For the text-containing cell, return its midpoint in (x, y) coordinate format. 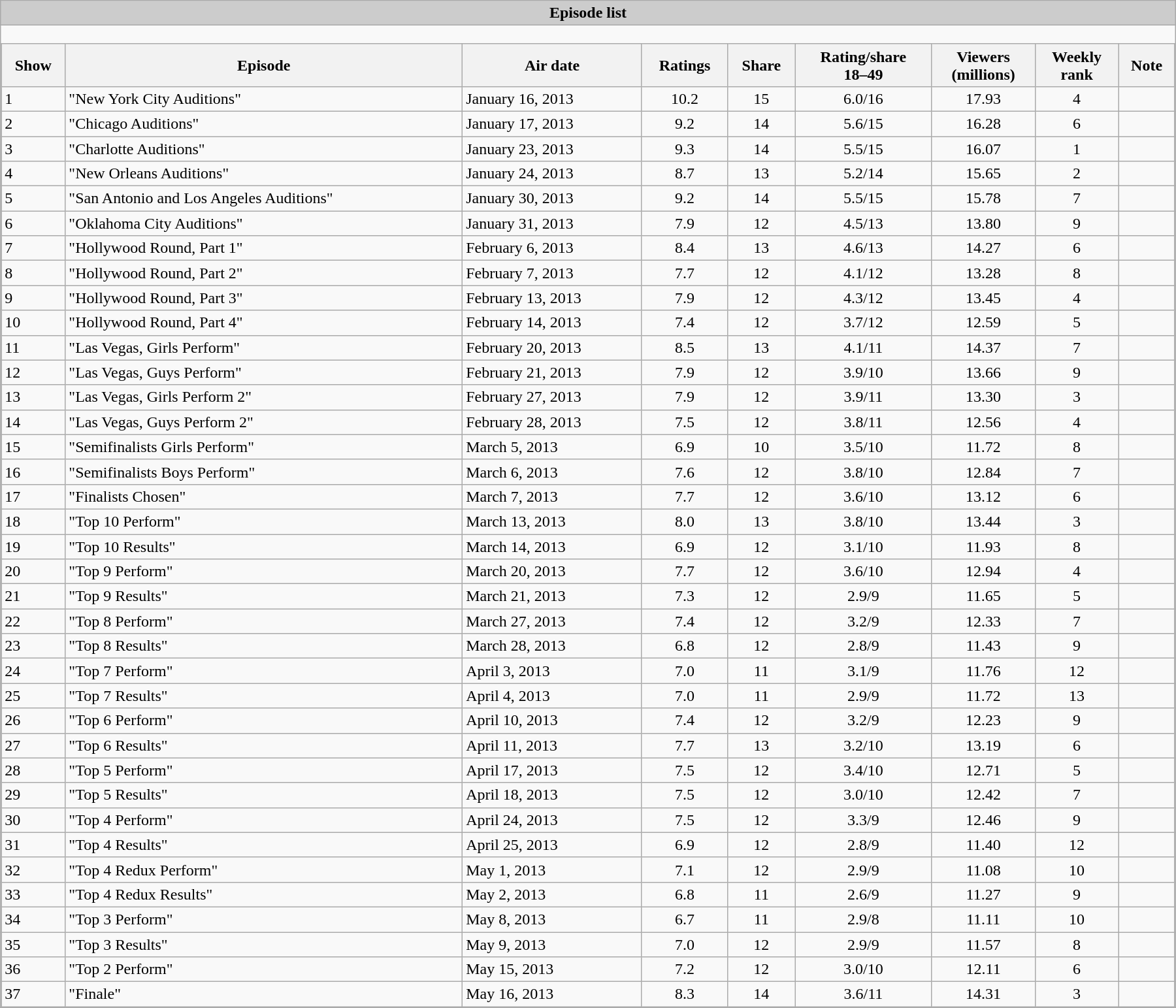
11.57 (984, 944)
3.8/11 (864, 422)
3.1/10 (864, 547)
8.3 (685, 994)
31 (33, 845)
12.46 (984, 820)
"Top 4 Redux Results" (264, 894)
May 9, 2013 (553, 944)
5.2/14 (864, 174)
17 (33, 496)
"Hollywood Round, Part 4" (264, 323)
February 20, 2013 (553, 348)
"Top 8 Perform" (264, 621)
4.1/12 (864, 273)
March 20, 2013 (553, 572)
11.43 (984, 646)
13.28 (984, 273)
20 (33, 572)
"Finalists Chosen" (264, 496)
March 13, 2013 (553, 521)
22 (33, 621)
7.6 (685, 472)
35 (33, 944)
Show (33, 65)
13.19 (984, 745)
12.33 (984, 621)
28 (33, 770)
"Las Vegas, Guys Perform" (264, 372)
April 4, 2013 (553, 696)
24 (33, 671)
February 13, 2013 (553, 298)
"Oklahoma City Auditions" (264, 223)
January 16, 2013 (553, 99)
"Top 8 Results" (264, 646)
32 (33, 870)
4.5/13 (864, 223)
April 18, 2013 (553, 795)
14.27 (984, 248)
8.0 (685, 521)
12.84 (984, 472)
"Top 6 Results" (264, 745)
13.30 (984, 397)
"Top 5 Perform" (264, 770)
3.9/11 (864, 397)
"Top 10 Perform" (264, 521)
3.5/10 (864, 447)
7.1 (685, 870)
37 (33, 994)
8.7 (685, 174)
16.28 (984, 123)
"Hollywood Round, Part 3" (264, 298)
23 (33, 646)
Note (1147, 65)
April 10, 2013 (553, 721)
11.76 (984, 671)
2.6/9 (864, 894)
21 (33, 596)
Episode list (588, 13)
4.1/11 (864, 348)
February 14, 2013 (553, 323)
18 (33, 521)
February 27, 2013 (553, 397)
12.11 (984, 969)
15.65 (984, 174)
11.08 (984, 870)
33 (33, 894)
March 7, 2013 (553, 496)
"Top 2 Perform" (264, 969)
11.11 (984, 919)
15.78 (984, 199)
3.2/10 (864, 745)
13.44 (984, 521)
"New York City Auditions" (264, 99)
February 6, 2013 (553, 248)
"San Antonio and Los Angeles Auditions" (264, 199)
3.3/9 (864, 820)
March 27, 2013 (553, 621)
16 (33, 472)
7.2 (685, 969)
February 28, 2013 (553, 422)
March 5, 2013 (553, 447)
"Top 9 Perform" (264, 572)
6.7 (685, 919)
January 30, 2013 (553, 199)
16.07 (984, 148)
6.0/16 (864, 99)
"Semifinalists Girls Perform" (264, 447)
25 (33, 696)
8.4 (685, 248)
February 7, 2013 (553, 273)
May 15, 2013 (553, 969)
Viewers(millions) (984, 65)
11.27 (984, 894)
"Top 10 Results" (264, 547)
January 17, 2013 (553, 123)
March 21, 2013 (553, 596)
3.7/12 (864, 323)
"Top 5 Results" (264, 795)
April 24, 2013 (553, 820)
"Top 3 Perform" (264, 919)
"Charlotte Auditions" (264, 148)
34 (33, 919)
"Top 9 Results" (264, 596)
April 11, 2013 (553, 745)
12.56 (984, 422)
"Top 7 Perform" (264, 671)
14.37 (984, 348)
36 (33, 969)
27 (33, 745)
"Top 7 Results" (264, 696)
"Las Vegas, Girls Perform" (264, 348)
April 3, 2013 (553, 671)
"Hollywood Round, Part 2" (264, 273)
11.40 (984, 845)
"Top 4 Results" (264, 845)
"Top 4 Redux Perform" (264, 870)
"Las Vegas, Girls Perform 2" (264, 397)
"Las Vegas, Guys Perform 2" (264, 422)
4.3/12 (864, 298)
January 24, 2013 (553, 174)
9.3 (685, 148)
May 2, 2013 (553, 894)
10.2 (685, 99)
"Top 3 Results" (264, 944)
11.65 (984, 596)
14.31 (984, 994)
Air date (553, 65)
3.4/10 (864, 770)
13.12 (984, 496)
Weeklyrank (1077, 65)
"Top 4 Perform" (264, 820)
12.42 (984, 795)
"Finale" (264, 994)
8.5 (685, 348)
7.3 (685, 596)
19 (33, 547)
12.59 (984, 323)
11.93 (984, 547)
12.71 (984, 770)
January 23, 2013 (553, 148)
2.9/8 (864, 919)
30 (33, 820)
Episode (264, 65)
"Hollywood Round, Part 1" (264, 248)
January 31, 2013 (553, 223)
"Semifinalists Boys Perform" (264, 472)
26 (33, 721)
13.80 (984, 223)
3.9/10 (864, 372)
April 25, 2013 (553, 845)
May 1, 2013 (553, 870)
March 28, 2013 (553, 646)
12.23 (984, 721)
Share (762, 65)
May 16, 2013 (553, 994)
"Chicago Auditions" (264, 123)
May 8, 2013 (553, 919)
Ratings (685, 65)
3.1/9 (864, 671)
Rating/share18–49 (864, 65)
5.6/15 (864, 123)
13.66 (984, 372)
February 21, 2013 (553, 372)
March 6, 2013 (553, 472)
13.45 (984, 298)
4.6/13 (864, 248)
29 (33, 795)
12.94 (984, 572)
"Top 6 Perform" (264, 721)
March 14, 2013 (553, 547)
"New Orleans Auditions" (264, 174)
3.6/11 (864, 994)
April 17, 2013 (553, 770)
17.93 (984, 99)
